Find where the given text appears and provide that cell's center as (X, Y) coordinate. 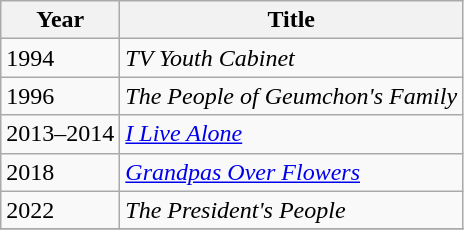
Grandpas Over Flowers (292, 172)
I Live Alone (292, 134)
TV Youth Cabinet (292, 58)
Title (292, 20)
1996 (60, 96)
Year (60, 20)
The People of Geumchon's Family (292, 96)
2022 (60, 210)
2013–2014 (60, 134)
2018 (60, 172)
The President's People (292, 210)
1994 (60, 58)
